Provide the [x, y] coordinate of the cell's center where the given text is located.  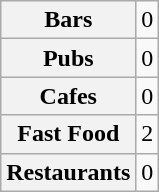
Bars [68, 20]
Fast Food [68, 134]
Restaurants [68, 172]
Cafes [68, 96]
2 [148, 134]
Pubs [68, 58]
